Return the [x, y] coordinate for the center point of the cell that contains the specified text.  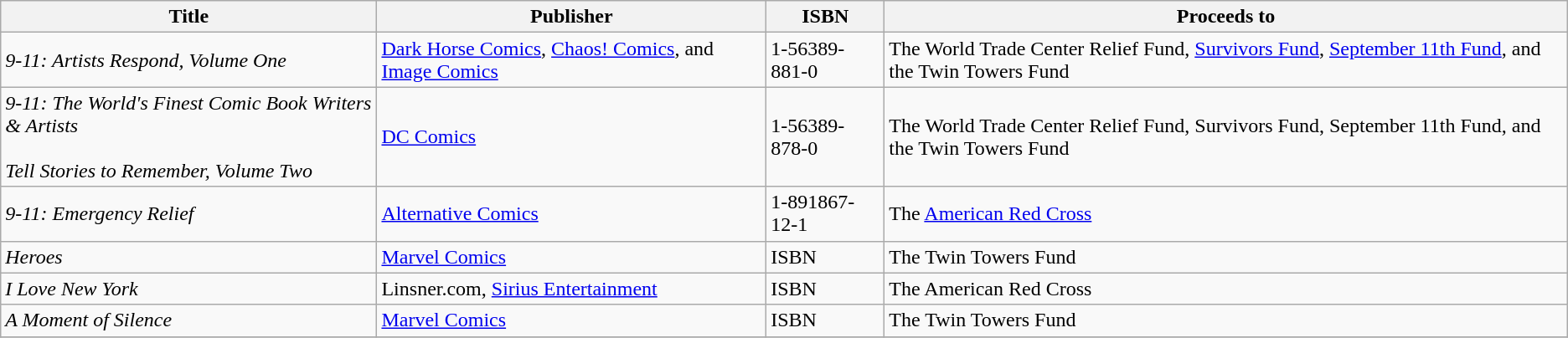
9-11: Artists Respond, Volume One [189, 60]
DC Comics [571, 137]
Linsner.com, Sirius Entertainment [571, 289]
Heroes [189, 257]
1-891867-12-1 [826, 214]
1-56389-878-0 [826, 137]
Publisher [571, 17]
I Love New York [189, 289]
9-11: The World's Finest Comic Book Writers & ArtistsTell Stories to Remember, Volume Two [189, 137]
1-56389-881-0 [826, 60]
Alternative Comics [571, 214]
A Moment of Silence [189, 320]
9-11: Emergency Relief [189, 214]
Title [189, 17]
Dark Horse Comics, Chaos! Comics, and Image Comics [571, 60]
Proceeds to [1226, 17]
